Return the (X, Y) coordinate for the center point of the cell that contains the specified text.  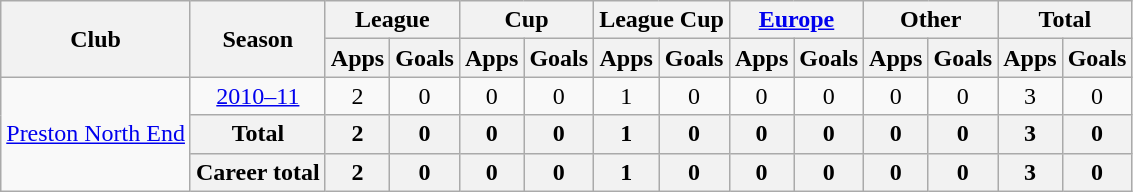
Europe (796, 20)
Other (931, 20)
League Cup (662, 20)
Season (258, 39)
2010–11 (258, 96)
League (392, 20)
Club (96, 39)
Cup (526, 20)
Career total (258, 172)
Preston North End (96, 134)
